Detect which cell encompasses the target text, then output its (X, Y) center coordinate. 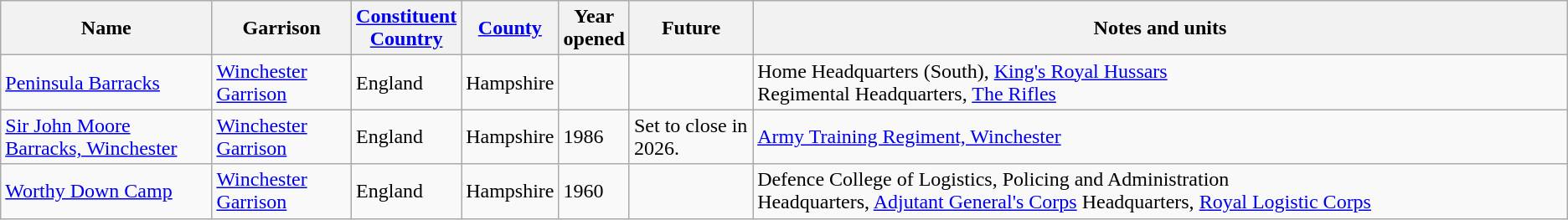
Notes and units (1161, 28)
Home Headquarters (South), King's Royal HussarsRegimental Headquarters, The Rifles (1161, 82)
Set to close in 2026. (690, 137)
1986 (594, 137)
County (510, 28)
Future (690, 28)
Defence College of Logistics, Policing and AdministrationHeadquarters, Adjutant General's Corps Headquarters, Royal Logistic Corps (1161, 191)
Garrison (281, 28)
Yearopened (594, 28)
Peninsula Barracks (106, 82)
Sir John Moore Barracks, Winchester (106, 137)
1960 (594, 191)
Name (106, 28)
ConstituentCountry (407, 28)
Army Training Regiment, Winchester (1161, 137)
Worthy Down Camp (106, 191)
